From the cell containing the given text, extract its center point as (X, Y) coordinate. 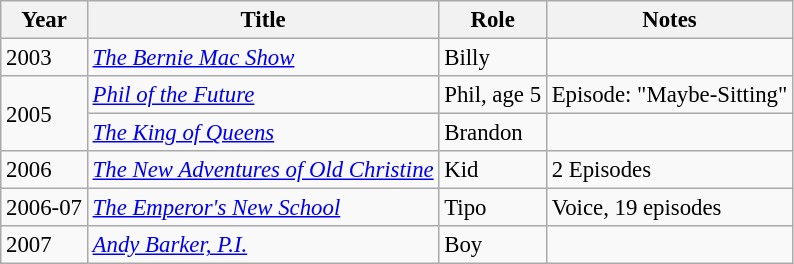
2007 (44, 245)
The Emperor's New School (263, 208)
The New Adventures of Old Christine (263, 170)
2003 (44, 58)
Voice, 19 episodes (669, 208)
Notes (669, 20)
Year (44, 20)
The Bernie Mac Show (263, 58)
2006 (44, 170)
Phil, age 5 (492, 95)
Brandon (492, 133)
Billy (492, 58)
Episode: "Maybe-Sitting" (669, 95)
Phil of the Future (263, 95)
2005 (44, 114)
2006-07 (44, 208)
Andy Barker, P.I. (263, 245)
Title (263, 20)
Tipo (492, 208)
2 Episodes (669, 170)
Kid (492, 170)
Role (492, 20)
Boy (492, 245)
The King of Queens (263, 133)
